Output the [x, y] coordinate of the center of the cell containing the given text.  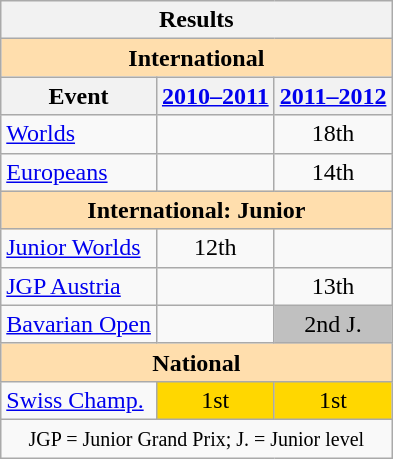
Junior Worlds [79, 248]
13th [333, 286]
14th [333, 172]
National [196, 362]
18th [333, 134]
Worlds [79, 134]
Results [196, 20]
Event [79, 96]
Europeans [79, 172]
International: Junior [196, 210]
12th [215, 248]
Swiss Champ. [79, 400]
JGP Austria [79, 286]
2010–2011 [215, 96]
2nd J. [333, 324]
JGP = Junior Grand Prix; J. = Junior level [196, 438]
International [196, 58]
Bavarian Open [79, 324]
2011–2012 [333, 96]
